Determine the (x, y) coordinate at the center of the cell enclosing the given text.  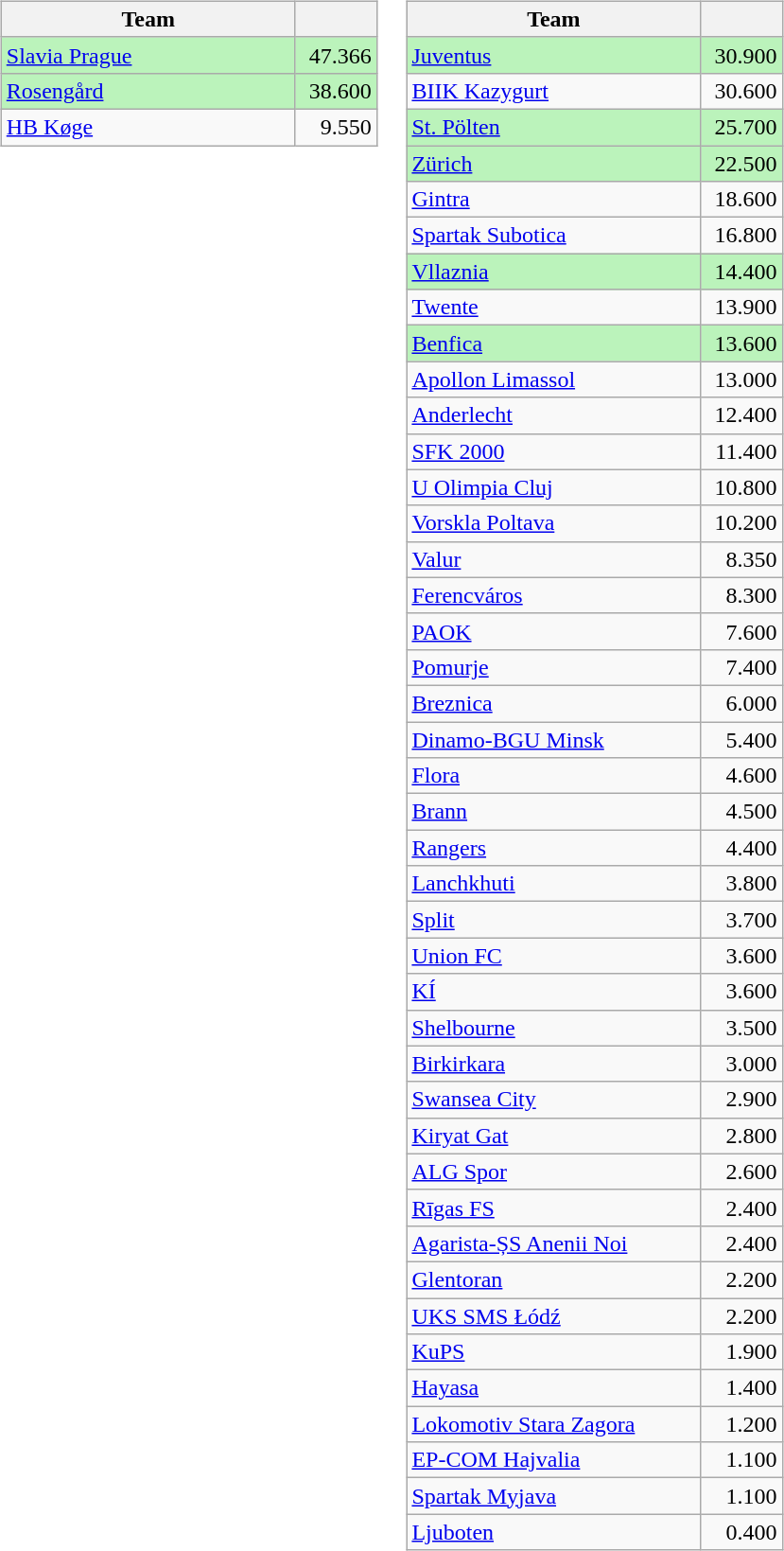
13.000 (741, 379)
Split (554, 920)
3.800 (741, 884)
4.400 (741, 848)
Twente (554, 308)
Lanchkhuti (554, 884)
30.900 (741, 55)
4.500 (741, 812)
SFK 2000 (554, 451)
KuPS (554, 1352)
ALG Spor (554, 1172)
Benfica (554, 344)
3.000 (741, 1064)
KÍ (554, 992)
38.600 (336, 91)
30.600 (741, 91)
4.600 (741, 776)
PAOK (554, 631)
25.700 (741, 127)
3.700 (741, 920)
Rosengård (148, 91)
1.900 (741, 1352)
HB Køge (148, 127)
2.600 (741, 1172)
9.550 (336, 127)
7.400 (741, 667)
Dinamo-BGU Minsk (554, 739)
22.500 (741, 164)
Spartak Myjava (554, 1496)
Apollon Limassol (554, 379)
Hayasa (554, 1388)
18.600 (741, 200)
UKS SMS Łódź (554, 1316)
Vllaznia (554, 272)
BIIK Kazygurt (554, 91)
7.600 (741, 631)
Lokomotiv Stara Zagora (554, 1424)
St. Pölten (554, 127)
Gintra (554, 200)
Valur (554, 559)
11.400 (741, 451)
47.366 (336, 55)
8.300 (741, 595)
6.000 (741, 703)
Flora (554, 776)
1.400 (741, 1388)
5.400 (741, 739)
Breznica (554, 703)
Kiryat Gat (554, 1136)
13.900 (741, 308)
Ljuboten (554, 1532)
U Olimpia Cluj (554, 487)
16.800 (741, 236)
Rīgas FS (554, 1207)
Anderlecht (554, 415)
8.350 (741, 559)
0.400 (741, 1532)
Shelbourne (554, 1028)
Glentoran (554, 1279)
Rangers (554, 848)
3.500 (741, 1028)
13.600 (741, 344)
Swansea City (554, 1100)
14.400 (741, 272)
Spartak Subotica (554, 236)
Pomurje (554, 667)
EP-COM Hajvalia (554, 1460)
Zürich (554, 164)
Ferencváros (554, 595)
10.200 (741, 523)
Agarista-ȘS Anenii Noi (554, 1243)
Juventus (554, 55)
10.800 (741, 487)
1.200 (741, 1424)
Union FC (554, 956)
Birkirkara (554, 1064)
Vorskla Poltava (554, 523)
Slavia Prague (148, 55)
2.800 (741, 1136)
2.900 (741, 1100)
12.400 (741, 415)
Brann (554, 812)
